Find where the given text appears and provide that cell's center as (x, y) coordinate. 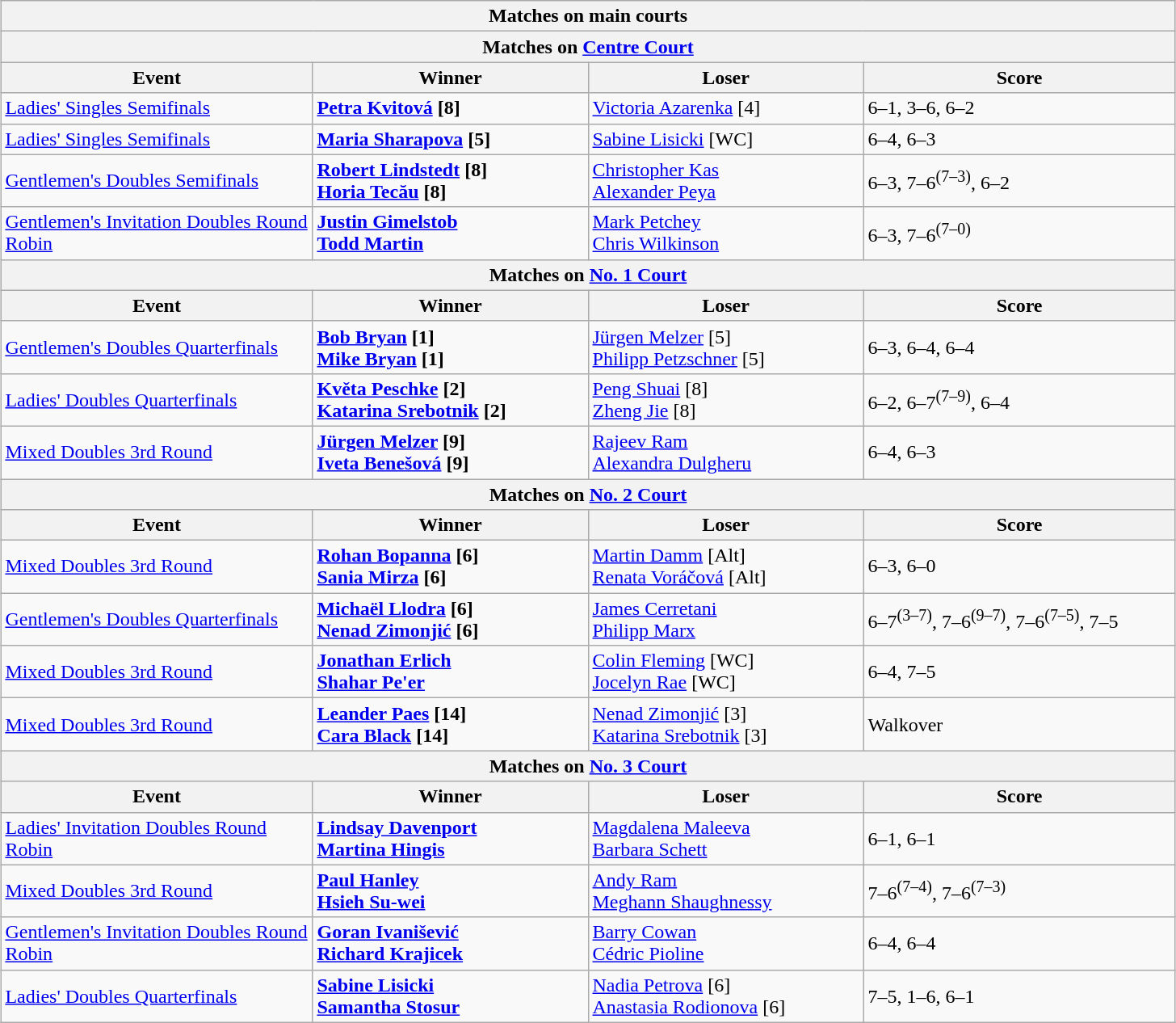
Jonathan Erlich Shahar Pe'er (451, 672)
Robert Lindstedt [8] Horia Tecău [8] (451, 181)
Leander Paes [14] Cara Black [14] (451, 724)
Květa Peschke [2] Katarina Srebotnik [2] (451, 399)
Walkover (1019, 724)
Nadia Petrova [6] Anastasia Rodionova [6] (725, 996)
6–3, 6–0 (1019, 567)
Rohan Bopanna [6] Sania Mirza [6] (451, 567)
Gentlemen's Doubles Semifinals (157, 181)
Jürgen Melzer [5] Philipp Petzschner [5] (725, 347)
Michaël Llodra [6] Nenad Zimonjić [6] (451, 619)
Martin Damm [Alt] Renata Voráčová [Alt] (725, 567)
Christopher Kas Alexander Peya (725, 181)
6–4, 6–4 (1019, 944)
Barry Cowan Cédric Pioline (725, 944)
6–1, 6–1 (1019, 839)
Nenad Zimonjić [3] Katarina Srebotnik [3] (725, 724)
6–7(3–7), 7–6(9–7), 7–6(7–5), 7–5 (1019, 619)
Ladies' Invitation Doubles Round Robin (157, 839)
Magdalena Maleeva Barbara Schett (725, 839)
Maria Sharapova [5] (451, 139)
Lindsay Davenport Martina Hingis (451, 839)
Matches on No. 2 Court (588, 494)
Sabine Lisicki [WC] (725, 139)
6–4, 7–5 (1019, 672)
Matches on main courts (588, 16)
6–3, 7–6(7–3), 6–2 (1019, 181)
Peng Shuai [8] Zheng Jie [8] (725, 399)
6–1, 3–6, 6–2 (1019, 108)
Matches on No. 3 Court (588, 766)
6–2, 6–7(7–9), 6–4 (1019, 399)
Andy Ram Meghann Shaughnessy (725, 890)
6–3, 6–4, 6–4 (1019, 347)
Sabine Lisicki Samantha Stosur (451, 996)
Matches on Centre Court (588, 47)
Bob Bryan [1] Mike Bryan [1] (451, 347)
Goran Ivanišević Richard Krajicek (451, 944)
Petra Kvitová [8] (451, 108)
James Cerretani Philipp Marx (725, 619)
Jürgen Melzer [9] Iveta Benešová [9] (451, 453)
Paul Hanley Hsieh Su-wei (451, 890)
7–6(7–4), 7–6(7–3) (1019, 890)
Rajeev Ram Alexandra Dulgheru (725, 453)
Matches on No. 1 Court (588, 275)
7–5, 1–6, 6–1 (1019, 996)
Victoria Azarenka [4] (725, 108)
6–3, 7–6(7–0) (1019, 233)
Colin Fleming [WC] Jocelyn Rae [WC] (725, 672)
Justin Gimelstob Todd Martin (451, 233)
Mark Petchey Chris Wilkinson (725, 233)
